Return (X, Y) of the center of cell containing provided text 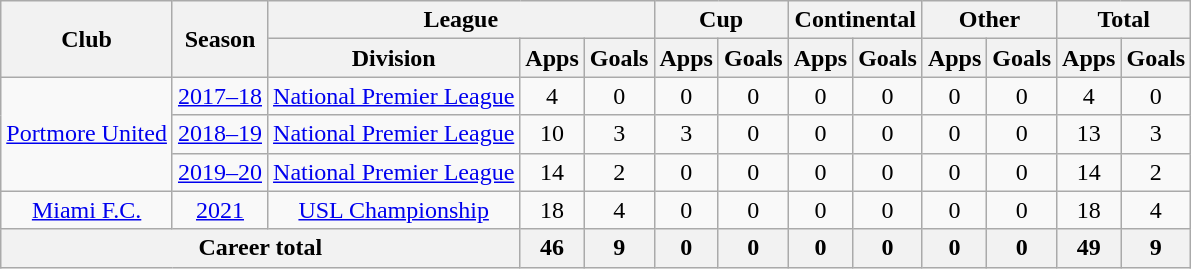
Cup (721, 20)
Miami F.C. (87, 210)
Other (989, 20)
2018–19 (220, 134)
Club (87, 39)
USL Championship (394, 210)
League (461, 20)
2017–18 (220, 96)
Continental (855, 20)
49 (1089, 248)
Division (394, 58)
13 (1089, 134)
2021 (220, 210)
Season (220, 39)
46 (552, 248)
2019–20 (220, 172)
10 (552, 134)
Total (1124, 20)
Portmore United (87, 134)
Career total (260, 248)
